Detect which cell encompasses the target text, then output its [X, Y] center coordinate. 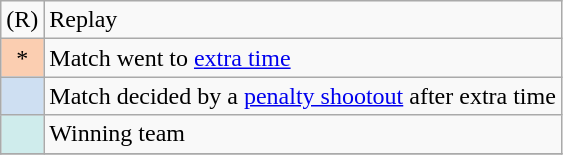
Match went to extra time [303, 58]
Winning team [303, 134]
* [22, 58]
Replay [303, 20]
(R) [22, 20]
Match decided by a penalty shootout after extra time [303, 96]
